Return the [X, Y] coordinate for the center point of the cell that contains the specified text.  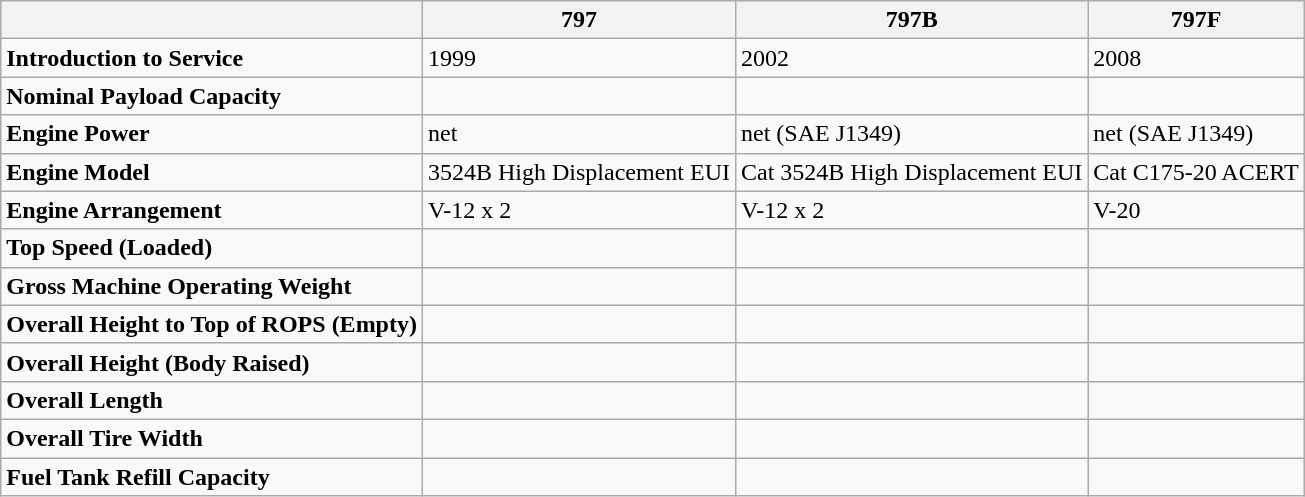
Overall Tire Width [212, 438]
Gross Machine Operating Weight [212, 286]
Engine Power [212, 134]
1999 [578, 58]
Top Speed (Loaded) [212, 248]
797F [1196, 20]
net [578, 134]
Overall Length [212, 400]
3524B High Displacement EUI [578, 172]
2008 [1196, 58]
Overall Height (Body Raised) [212, 362]
V-20 [1196, 210]
Cat C175-20 ACERT [1196, 172]
Introduction to Service [212, 58]
Overall Height to Top of ROPS (Empty) [212, 324]
Fuel Tank Refill Capacity [212, 477]
797 [578, 20]
797B [911, 20]
Engine Model [212, 172]
2002 [911, 58]
Engine Arrangement [212, 210]
Nominal Payload Capacity [212, 96]
Cat 3524B High Displacement EUI [911, 172]
